Return the (X, Y) coordinate for the center point of the cell that contains the specified text.  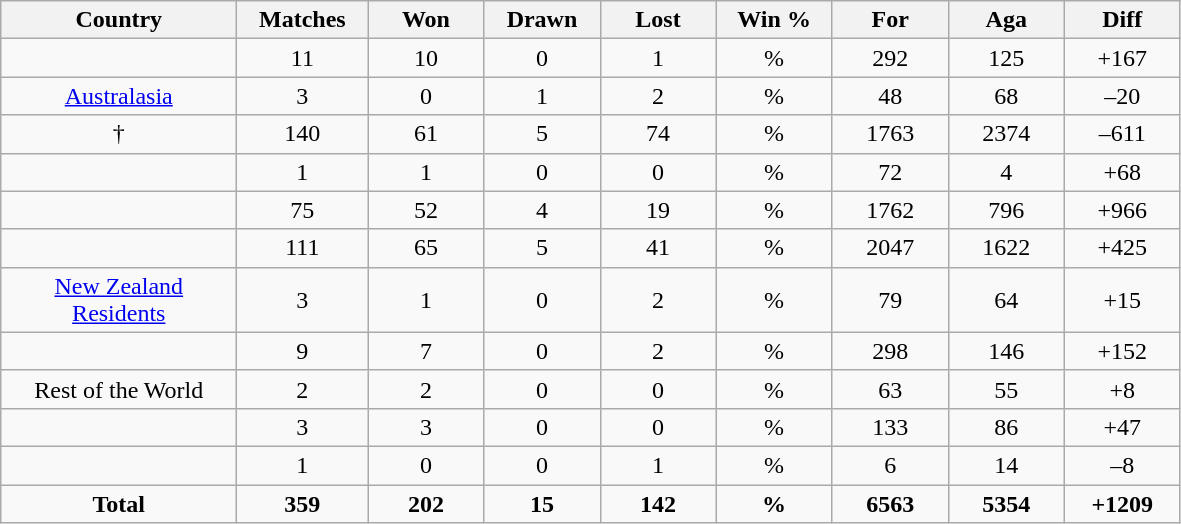
Matches (302, 20)
65 (426, 248)
19 (658, 210)
64 (1006, 300)
Lost (658, 20)
2374 (1006, 134)
142 (658, 503)
+68 (1122, 172)
86 (1006, 427)
5354 (1006, 503)
6 (890, 465)
48 (890, 96)
+47 (1122, 427)
796 (1006, 210)
–20 (1122, 96)
Total (119, 503)
1763 (890, 134)
68 (1006, 96)
55 (1006, 389)
10 (426, 58)
79 (890, 300)
Aga (1006, 20)
63 (890, 389)
+167 (1122, 58)
6563 (890, 503)
61 (426, 134)
133 (890, 427)
146 (1006, 351)
52 (426, 210)
–611 (1122, 134)
Drawn (542, 20)
202 (426, 503)
74 (658, 134)
For (890, 20)
Rest of the World (119, 389)
41 (658, 248)
14 (1006, 465)
† (119, 134)
New Zealand Residents (119, 300)
Won (426, 20)
125 (1006, 58)
+152 (1122, 351)
–8 (1122, 465)
298 (890, 351)
Australasia (119, 96)
+1209 (1122, 503)
292 (890, 58)
140 (302, 134)
11 (302, 58)
+15 (1122, 300)
1622 (1006, 248)
1762 (890, 210)
2047 (890, 248)
+8 (1122, 389)
111 (302, 248)
7 (426, 351)
+425 (1122, 248)
Diff (1122, 20)
Country (119, 20)
75 (302, 210)
9 (302, 351)
15 (542, 503)
72 (890, 172)
+966 (1122, 210)
359 (302, 503)
Win % (774, 20)
